Return (x, y) of the center of cell containing provided text 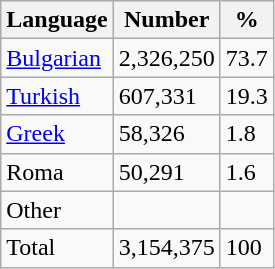
100 (246, 248)
Turkish (57, 96)
Language (57, 20)
73.7 (246, 58)
58,326 (166, 134)
Greek (57, 134)
Number (166, 20)
50,291 (166, 172)
3,154,375 (166, 248)
Other (57, 210)
1.8 (246, 134)
Roma (57, 172)
19.3 (246, 96)
607,331 (166, 96)
Bulgarian (57, 58)
2,326,250 (166, 58)
Total (57, 248)
% (246, 20)
1.6 (246, 172)
